Identify which cell holds the provided text, then report its (X, Y) central coordinate. 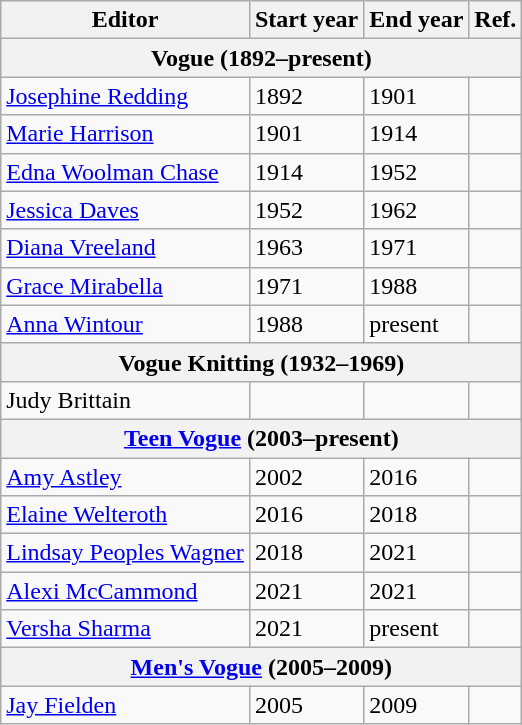
Edna Woolman Chase (126, 172)
Ref. (496, 20)
Vogue Knitting (1932–1969) (262, 362)
Josephine Redding (126, 96)
Versha Sharma (126, 629)
Elaine Welteroth (126, 515)
Jessica Daves (126, 210)
Marie Harrison (126, 134)
2002 (306, 477)
2005 (306, 705)
Men's Vogue (2005–2009) (262, 667)
Judy Brittain (126, 400)
End year (416, 20)
Teen Vogue (2003–present) (262, 438)
2009 (416, 705)
1892 (306, 96)
Lindsay Peoples Wagner (126, 553)
Vogue (1892–present) (262, 58)
1962 (416, 210)
1963 (306, 248)
Anna Wintour (126, 324)
Start year (306, 20)
Diana Vreeland (126, 248)
Amy Astley (126, 477)
Editor (126, 20)
Jay Fielden (126, 705)
Alexi McCammond (126, 591)
Grace Mirabella (126, 286)
